Search for the cell housing the specified text and yield its [x, y] center coordinate. 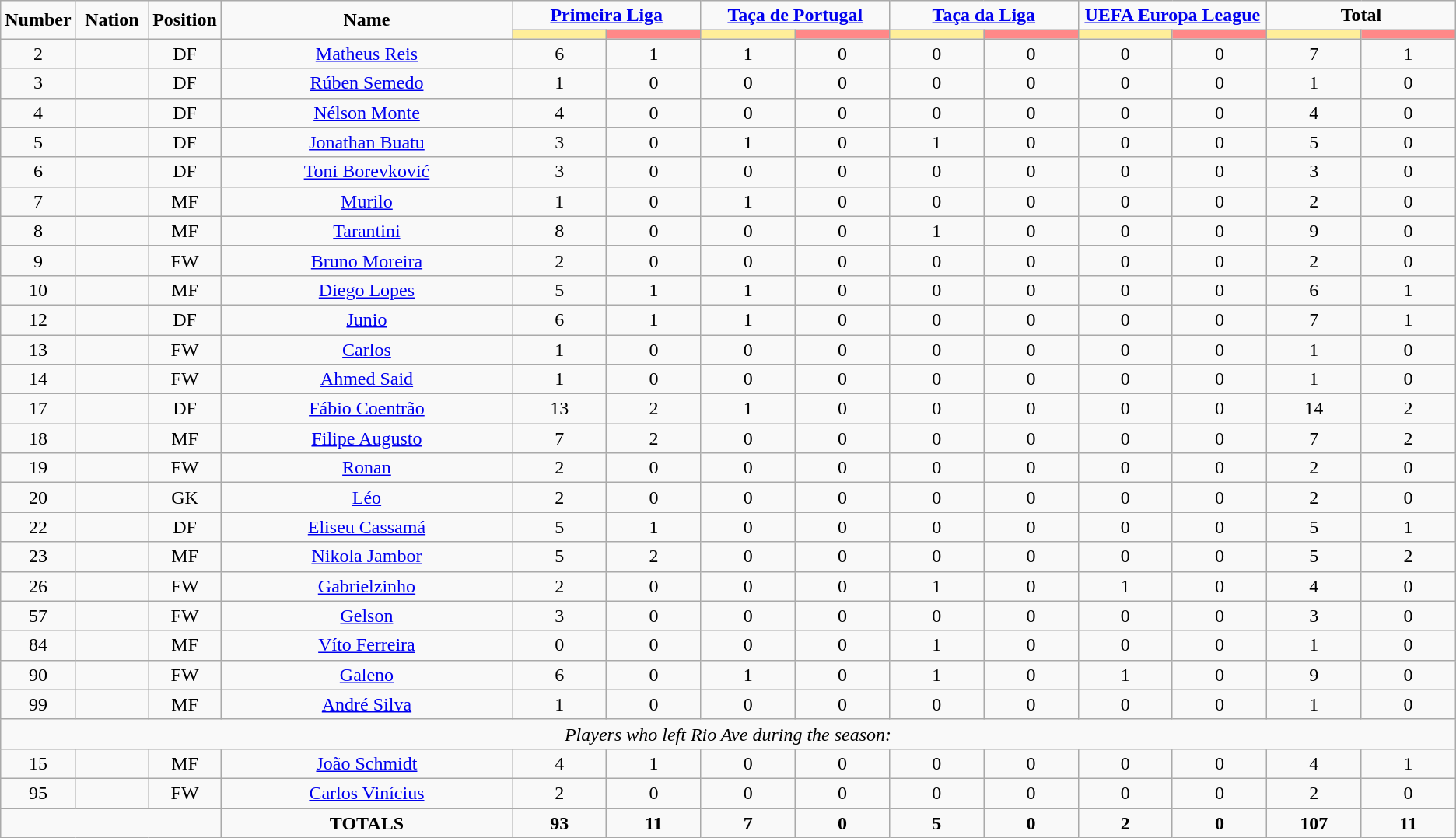
Ronan [366, 468]
12 [38, 319]
Léo [366, 498]
Gelson [366, 616]
Jonathan Buatu [366, 142]
João Schmidt [366, 763]
UEFA Europa League [1173, 16]
17 [38, 409]
22 [38, 527]
84 [38, 645]
Eliseu Cassamá [366, 527]
Position [185, 20]
Ahmed Said [366, 379]
Bruno Moreira [366, 260]
Taça da Liga [985, 16]
Filipe Augusto [366, 438]
Rúben Semedo [366, 83]
19 [38, 468]
Players who left Rio Ave during the season: [728, 734]
Tarantini [366, 231]
93 [558, 823]
André Silva [366, 704]
Junio [366, 319]
Carlos [366, 349]
95 [38, 793]
99 [38, 704]
10 [38, 290]
18 [38, 438]
23 [38, 557]
Diego Lopes [366, 290]
TOTALS [366, 823]
107 [1314, 823]
Nélson Monte [366, 113]
Gabrielzinho [366, 586]
20 [38, 498]
90 [38, 675]
Nikola Jambor [366, 557]
Taça de Portugal [795, 16]
GK [185, 498]
Carlos Vinícius [366, 793]
Matheus Reis [366, 54]
Name [366, 20]
Toni Borevković [366, 172]
Fábio Coentrão [366, 409]
Nation [112, 20]
Víto Ferreira [366, 645]
Total [1361, 16]
57 [38, 616]
Galeno [366, 675]
Primeira Liga [607, 16]
15 [38, 763]
Number [38, 20]
26 [38, 586]
Murilo [366, 201]
